Determine the [X, Y] coordinate at the center of the cell enclosing the given text.  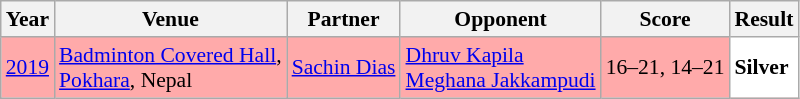
Dhruv Kapila Meghana Jakkampudi [500, 68]
Silver [764, 68]
16–21, 14–21 [666, 68]
Venue [170, 19]
Result [764, 19]
2019 [28, 68]
Score [666, 19]
Partner [344, 19]
Badminton Covered Hall,Pokhara, Nepal [170, 68]
Opponent [500, 19]
Sachin Dias [344, 68]
Year [28, 19]
